Provide the (X, Y) coordinate of the cell's center where the given text is located.  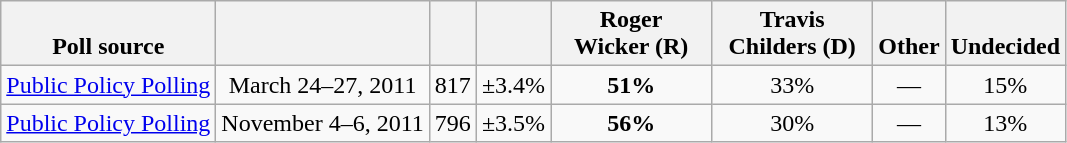
Other (909, 34)
33% (792, 85)
30% (792, 123)
March 24–27, 2011 (322, 85)
56% (632, 123)
15% (1005, 85)
November 4–6, 2011 (322, 123)
796 (452, 123)
TravisChilders (D) (792, 34)
RogerWicker (R) (632, 34)
±3.4% (513, 85)
13% (1005, 123)
Poll source (108, 34)
817 (452, 85)
±3.5% (513, 123)
51% (632, 85)
Undecided (1005, 34)
